Find where the given text appears and provide that cell's center as [x, y] coordinate. 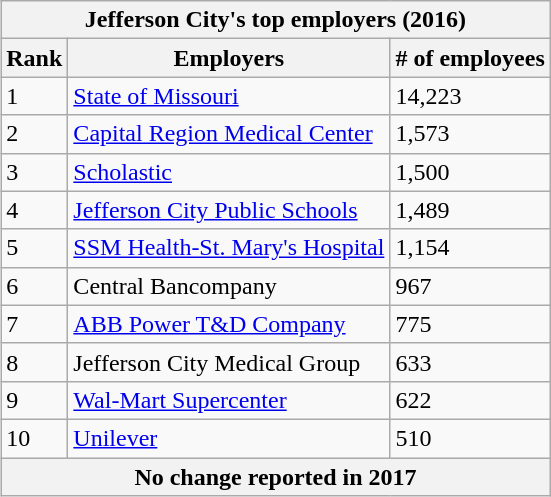
7 [34, 324]
2 [34, 134]
ABB Power T&D Company [229, 324]
1,154 [470, 248]
967 [470, 286]
Unilever [229, 438]
Wal-Mart Supercenter [229, 400]
510 [470, 438]
Rank [34, 58]
Jefferson City's top employers (2016) [276, 20]
14,223 [470, 96]
1,489 [470, 210]
10 [34, 438]
No change reported in 2017 [276, 477]
Capital Region Medical Center [229, 134]
6 [34, 286]
5 [34, 248]
Employers [229, 58]
State of Missouri [229, 96]
SSM Health-St. Mary's Hospital [229, 248]
633 [470, 362]
3 [34, 172]
Scholastic [229, 172]
Central Bancompany [229, 286]
4 [34, 210]
Jefferson City Medical Group [229, 362]
622 [470, 400]
775 [470, 324]
1,500 [470, 172]
1 [34, 96]
Jefferson City Public Schools [229, 210]
8 [34, 362]
1,573 [470, 134]
9 [34, 400]
# of employees [470, 58]
